From the cell containing the given text, extract its center point as (x, y) coordinate. 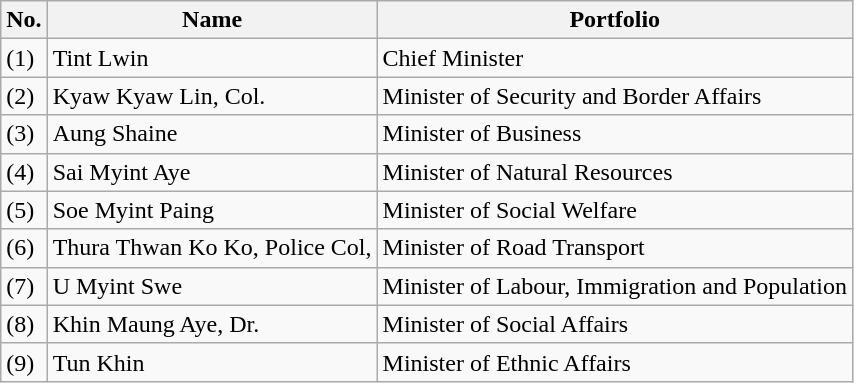
(1) (24, 58)
Minister of Natural Resources (614, 172)
No. (24, 20)
Sai Myint Aye (212, 172)
Thura Thwan Ko Ko, Police Col, (212, 248)
Soe Myint Paing (212, 210)
Khin Maung Aye, Dr. (212, 324)
(4) (24, 172)
Chief Minister (614, 58)
U Myint Swe (212, 286)
(3) (24, 134)
Name (212, 20)
Minister of Business (614, 134)
Minister of Social Welfare (614, 210)
Tun Khin (212, 362)
Minister of Ethnic Affairs (614, 362)
Portfolio (614, 20)
(7) (24, 286)
(9) (24, 362)
(8) (24, 324)
Minister of Security and Border Affairs (614, 96)
Minister of Social Affairs (614, 324)
(5) (24, 210)
Tint Lwin (212, 58)
(2) (24, 96)
Kyaw Kyaw Lin, Col. (212, 96)
Aung Shaine (212, 134)
(6) (24, 248)
Minister of Labour, Immigration and Population (614, 286)
Minister of Road Transport (614, 248)
